Output the (X, Y) coordinate of the center of the cell containing the given text.  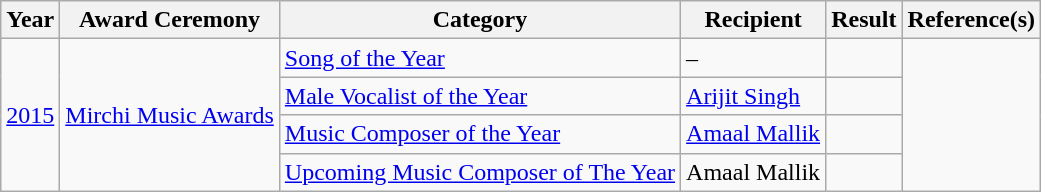
2015 (30, 115)
Upcoming Music Composer of The Year (480, 172)
Male Vocalist of the Year (480, 96)
Music Composer of the Year (480, 134)
Result (864, 20)
– (754, 58)
Category (480, 20)
Recipient (754, 20)
Song of the Year (480, 58)
Reference(s) (972, 20)
Award Ceremony (170, 20)
Mirchi Music Awards (170, 115)
Arijit Singh (754, 96)
Year (30, 20)
